Find where the given text appears and provide that cell's center as [x, y] coordinate. 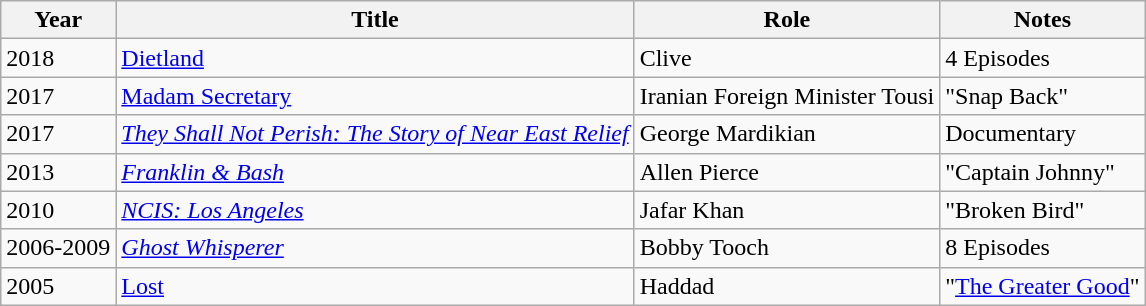
Iranian Foreign Minister Tousi [787, 96]
2005 [58, 286]
"Snap Back" [1042, 96]
NCIS: Los Angeles [375, 210]
Madam Secretary [375, 96]
Documentary [1042, 134]
Bobby Tooch [787, 248]
George Mardikian [787, 134]
Dietland [375, 58]
Title [375, 20]
Year [58, 20]
"Broken Bird" [1042, 210]
Clive [787, 58]
Jafar Khan [787, 210]
2010 [58, 210]
Notes [1042, 20]
8 Episodes [1042, 248]
"Captain Johnny" [1042, 172]
Role [787, 20]
2006-2009 [58, 248]
2018 [58, 58]
Haddad [787, 286]
Franklin & Bash [375, 172]
"The Greater Good" [1042, 286]
Ghost Whisperer [375, 248]
4 Episodes [1042, 58]
Lost [375, 286]
They Shall Not Perish: The Story of Near East Relief [375, 134]
2013 [58, 172]
Allen Pierce [787, 172]
